Extract the (x, y) coordinate from the center of the cell holding the provided text.  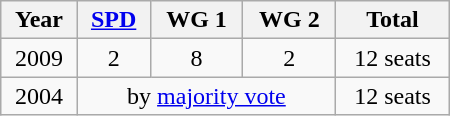
Year (39, 20)
WG 1 (196, 20)
by majority vote (206, 96)
2004 (39, 96)
SPD (114, 20)
WG 2 (290, 20)
Total (393, 20)
8 (196, 58)
2009 (39, 58)
